From the cell containing the given text, extract its center point as [X, Y] coordinate. 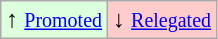
↓ Relegated [162, 20]
↑ Promoted [54, 20]
